Search for the cell housing the specified text and yield its [X, Y] center coordinate. 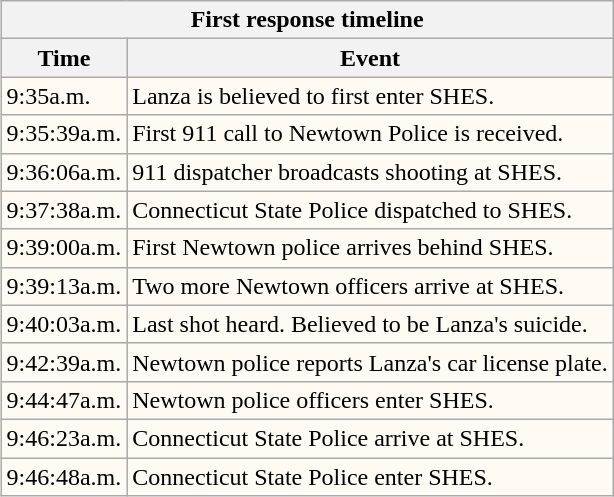
9:37:38a.m. [64, 210]
9:46:48a.m. [64, 477]
Two more Newtown officers arrive at SHES. [370, 286]
Connecticut State Police arrive at SHES. [370, 438]
First response timeline [307, 20]
9:46:23a.m. [64, 438]
Connecticut State Police enter SHES. [370, 477]
Time [64, 58]
9:44:47a.m. [64, 400]
9:35:39a.m. [64, 134]
Newtown police reports Lanza's car license plate. [370, 362]
9:40:03a.m. [64, 324]
Last shot heard. Believed to be Lanza's suicide. [370, 324]
Event [370, 58]
Newtown police officers enter SHES. [370, 400]
911 dispatcher broadcasts shooting at SHES. [370, 172]
9:35a.m. [64, 96]
9:36:06a.m. [64, 172]
9:39:13a.m. [64, 286]
Connecticut State Police dispatched to SHES. [370, 210]
9:39:00a.m. [64, 248]
9:42:39a.m. [64, 362]
First 911 call to Newtown Police is received. [370, 134]
Lanza is believed to first enter SHES. [370, 96]
First Newtown police arrives behind SHES. [370, 248]
